Identify which cell holds the provided text, then report its (x, y) central coordinate. 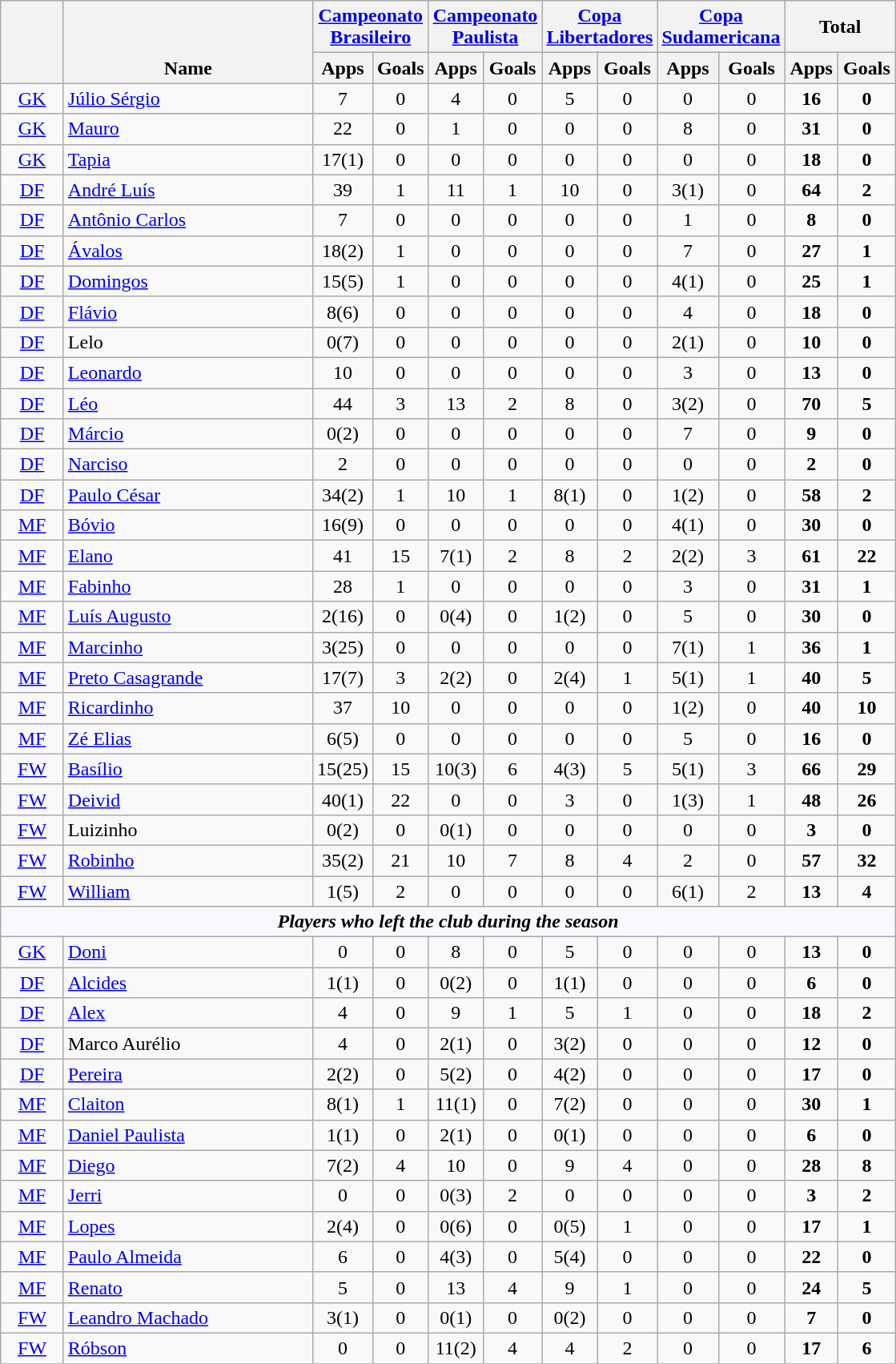
36 (812, 647)
15(25) (343, 769)
Diego (187, 1165)
Name (187, 42)
Léo (187, 403)
34(2) (343, 495)
Marcinho (187, 647)
32 (866, 860)
Jerri (187, 1196)
37 (343, 708)
Mauro (187, 129)
4(2) (570, 1074)
18(2) (343, 251)
40(1) (343, 799)
Renato (187, 1287)
Basílio (187, 769)
48 (812, 799)
Róbson (187, 1348)
8(6) (343, 312)
Lelo (187, 342)
11(2) (456, 1348)
66 (812, 769)
70 (812, 403)
11 (456, 190)
Paulo Almeida (187, 1257)
Campeonato Paulista (485, 27)
Márcio (187, 434)
10(3) (456, 769)
Copa Libertadores (600, 27)
3(25) (343, 647)
Deivid (187, 799)
Ricardinho (187, 708)
Players who left the club during the season (448, 922)
Júlio Sérgio (187, 99)
24 (812, 1287)
Leandro Machado (187, 1318)
Luís Augusto (187, 617)
Claiton (187, 1104)
Fabinho (187, 586)
Lopes (187, 1226)
Narciso (187, 465)
15(5) (343, 281)
Alcides (187, 983)
0(4) (456, 617)
21 (400, 860)
58 (812, 495)
Zé Elias (187, 738)
Bóvio (187, 525)
27 (812, 251)
11(1) (456, 1104)
Leonardo (187, 372)
64 (812, 190)
57 (812, 860)
5(2) (456, 1074)
0(7) (343, 342)
6(5) (343, 738)
39 (343, 190)
0(3) (456, 1196)
André Luís (187, 190)
Campeonato Brasileiro (370, 27)
Antônio Carlos (187, 220)
1(3) (688, 799)
5(4) (570, 1257)
Preto Casagrande (187, 678)
Copa Sudamericana (721, 27)
Total (841, 27)
Marco Aurélio (187, 1044)
Ávalos (187, 251)
Paulo César (187, 495)
6(1) (688, 891)
0(5) (570, 1226)
Flávio (187, 312)
41 (343, 556)
Luizinho (187, 830)
Daniel Paulista (187, 1135)
44 (343, 403)
Elano (187, 556)
Tapia (187, 159)
61 (812, 556)
Pereira (187, 1074)
Doni (187, 952)
16(9) (343, 525)
17(1) (343, 159)
2(16) (343, 617)
1(5) (343, 891)
26 (866, 799)
Robinho (187, 860)
25 (812, 281)
29 (866, 769)
12 (812, 1044)
William (187, 891)
Alex (187, 1013)
0(6) (456, 1226)
Domingos (187, 281)
35(2) (343, 860)
17(7) (343, 678)
